Find where the given text appears and provide that cell's center as [X, Y] coordinate. 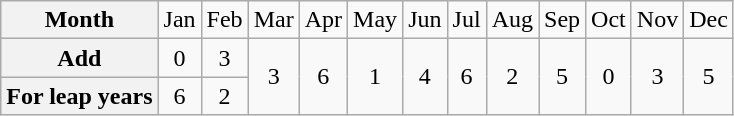
Add [80, 58]
Month [80, 20]
Mar [274, 20]
For leap years [80, 96]
Nov [657, 20]
Oct [609, 20]
Jan [180, 20]
May [376, 20]
1 [376, 77]
Jun [425, 20]
4 [425, 77]
Aug [512, 20]
Apr [323, 20]
Feb [224, 20]
Jul [466, 20]
Dec [709, 20]
Sep [562, 20]
